Extract the [X, Y] coordinate from the center of the cell holding the provided text.  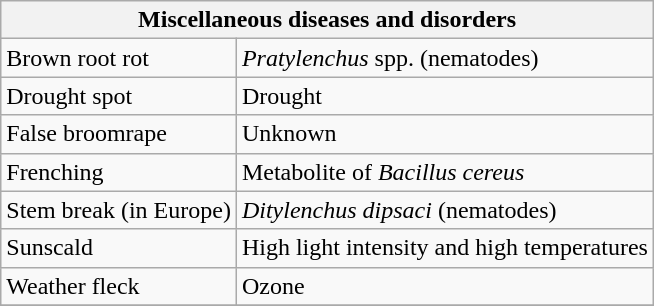
Pratylenchus spp. (nematodes) [444, 58]
Weather fleck [119, 286]
High light intensity and high temperatures [444, 248]
Unknown [444, 134]
Metabolite of Bacillus cereus [444, 172]
Miscellaneous diseases and disorders [328, 20]
Sunscald [119, 248]
Stem break (in Europe) [119, 210]
Ozone [444, 286]
False broomrape [119, 134]
Frenching [119, 172]
Ditylenchus dipsaci (nematodes) [444, 210]
Brown root rot [119, 58]
Drought [444, 96]
Drought spot [119, 96]
